Pinpoint the cell where the given text exists, returning its [X, Y] midpoint coordinate. 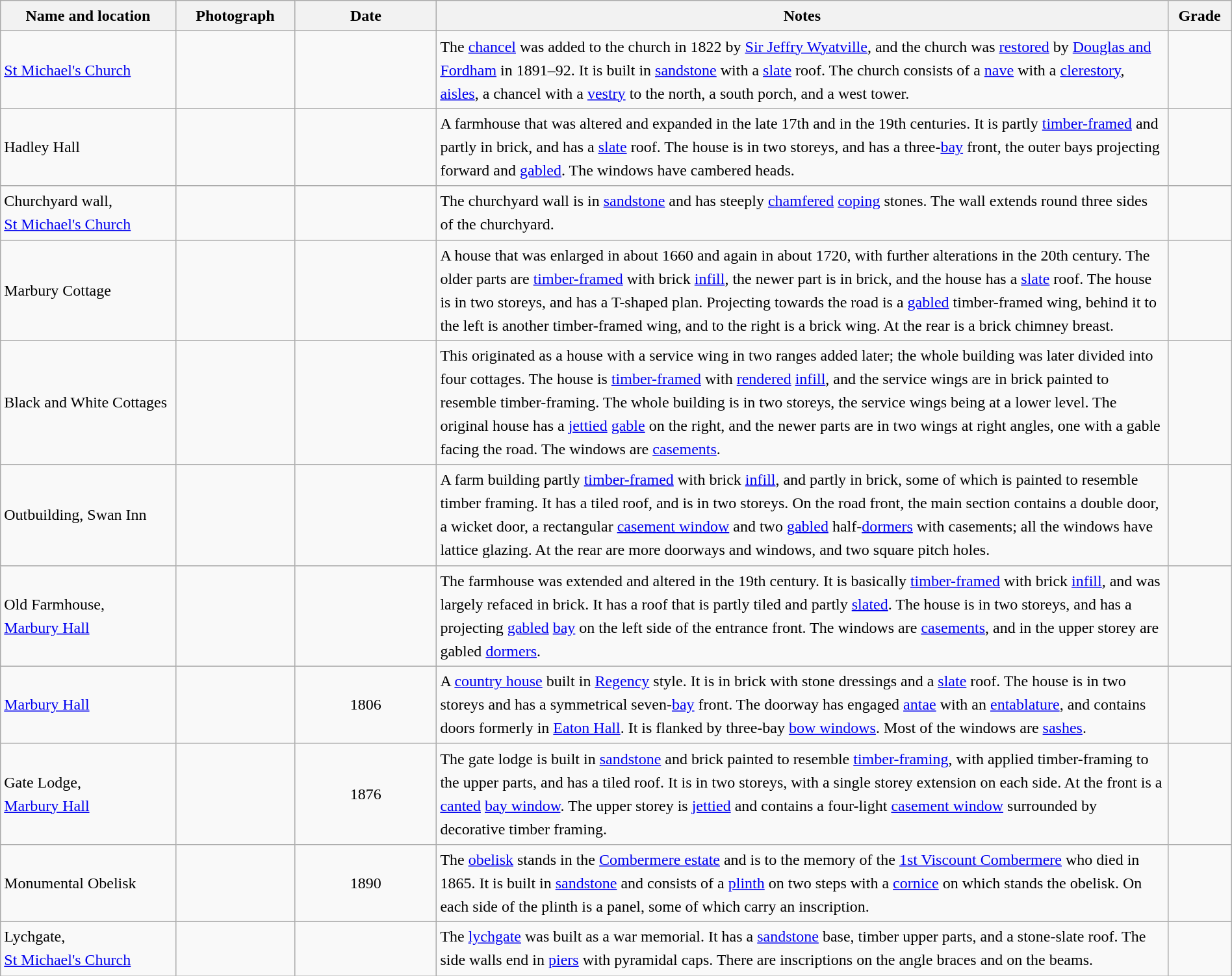
Gate Lodge,Marbury Hall [88, 794]
Notes [802, 16]
Lychgate,St Michael's Church [88, 949]
Black and White Cottages [88, 403]
1890 [366, 882]
Monumental Obelisk [88, 882]
Old Farmhouse,Marbury Hall [88, 616]
Outbuilding, Swan Inn [88, 515]
Churchyard wall,St Michael's Church [88, 213]
The churchyard wall is in sandstone and has steeply chamfered coping stones. The wall extends round three sides of the churchyard. [802, 213]
Date [366, 16]
Grade [1200, 16]
Hadley Hall [88, 147]
Name and location [88, 16]
Marbury Cottage [88, 290]
1876 [366, 794]
Marbury Hall [88, 704]
St Michael's Church [88, 70]
1806 [366, 704]
Photograph [235, 16]
